Identify which cell holds the provided text, then report its (X, Y) central coordinate. 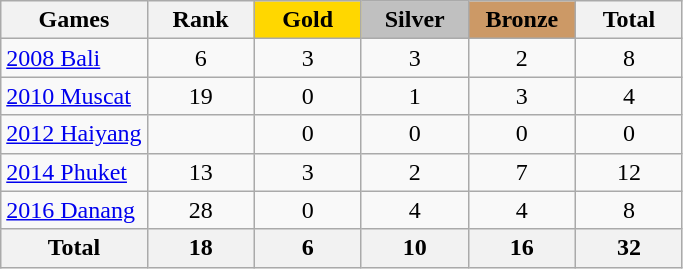
7 (522, 172)
Gold (308, 20)
10 (414, 248)
1 (414, 96)
Rank (200, 20)
Games (74, 20)
Bronze (522, 20)
2012 Haiyang (74, 134)
13 (200, 172)
12 (628, 172)
2010 Muscat (74, 96)
32 (628, 248)
18 (200, 248)
28 (200, 210)
16 (522, 248)
2014 Phuket (74, 172)
Silver (414, 20)
19 (200, 96)
2016 Danang (74, 210)
2008 Bali (74, 58)
